Scan for the cell matching the given text and deliver its [x, y] coordinate at center. 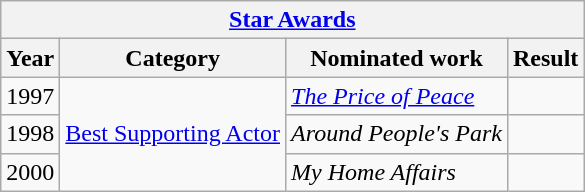
Around People's Park [397, 134]
Year [30, 58]
1997 [30, 96]
Nominated work [397, 58]
My Home Affairs [397, 172]
Result [545, 58]
Category [173, 58]
The Price of Peace [397, 96]
Star Awards [292, 20]
1998 [30, 134]
Best Supporting Actor [173, 134]
2000 [30, 172]
